Find where the given text appears and provide that cell's center as [X, Y] coordinate. 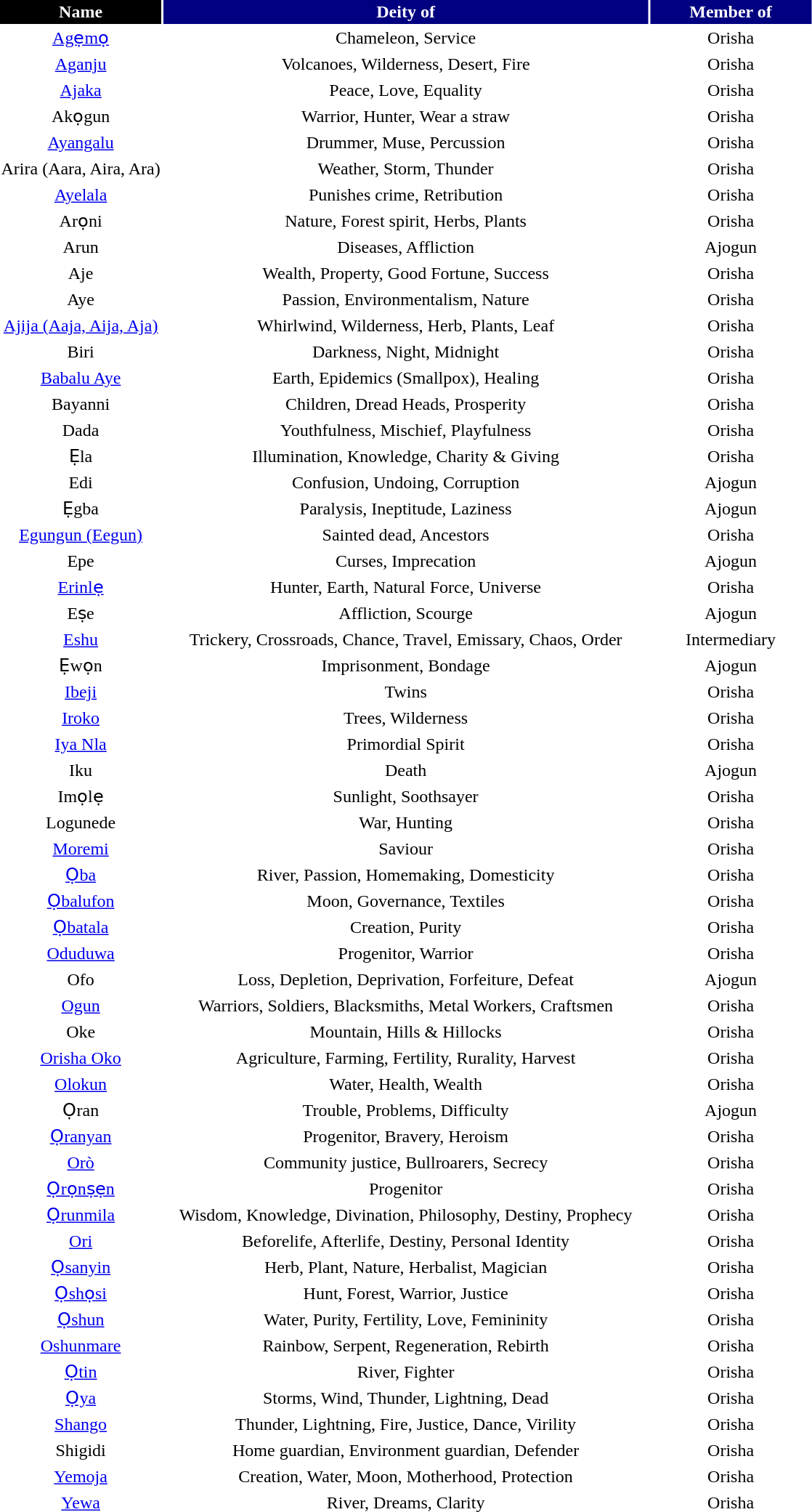
Creation, Water, Moon, Motherhood, Protection [405, 1476]
Ayelala [81, 195]
Illumination, Knowledge, Charity & Giving [405, 456]
Iku [81, 770]
Oshunmare [81, 1346]
Sainted dead, Ancestors [405, 535]
Babalu Aye [81, 378]
Ọshun [81, 1319]
Progenitor [405, 1189]
Drummer, Muse, Percussion [405, 142]
Orò [81, 1163]
Warriors, Soldiers, Blacksmiths, Metal Workers, Craftsmen [405, 1006]
Twins [405, 692]
Erinlẹ [81, 587]
Ori [81, 1241]
River, Passion, Homemaking, Domesticity [405, 875]
Ọbalufon [81, 901]
Ọsanyin [81, 1267]
Darkness, Night, Midnight [405, 352]
Paralysis, Ineptitude, Laziness [405, 509]
Ọshọsi [81, 1293]
Confusion, Undoing, Corruption [405, 482]
Chameleon, Service [405, 38]
Ayangalu [81, 142]
Agẹmọ [81, 38]
Ọrunmila [81, 1215]
Trouble, Problems, Difficulty [405, 1110]
Volcanoes, Wilderness, Desert, Fire [405, 64]
Wealth, Property, Good Fortune, Success [405, 273]
Whirlwind, Wilderness, Herb, Plants, Leaf [405, 326]
War, Hunting [405, 822]
Punishes crime, Retribution [405, 195]
Saviour [405, 849]
Orisha Oko [81, 1058]
River, Fighter [405, 1372]
Water, Purity, Fertility, Love, Femininity [405, 1319]
Creation, Purity [405, 927]
Ajija (Aaja, Aija, Aja) [81, 326]
Intermediary [731, 639]
Ọrọnṣẹn [81, 1189]
Arọni [81, 221]
Biri [81, 352]
Moremi [81, 849]
Beforelife, Afterlife, Destiny, Personal Identity [405, 1241]
Weather, Storm, Thunder [405, 169]
Ibeji [81, 692]
Yemoja [81, 1476]
Hunter, Earth, Natural Force, Universe [405, 587]
Peace, Love, Equality [405, 90]
Home guardian, Environment guardian, Defender [405, 1450]
Herb, Plant, Nature, Herbalist, Magician [405, 1267]
Olokun [81, 1084]
Water, Health, Wealth [405, 1084]
Progenitor, Warrior [405, 953]
Community justice, Bullroarers, Secrecy [405, 1163]
Imprisonment, Bondage [405, 666]
Logunede [81, 822]
Rainbow, Serpent, Regeneration, Rebirth [405, 1346]
Children, Dread Heads, Prosperity [405, 404]
Oduduwa [81, 953]
Ọbatala [81, 927]
Affliction, Scourge [405, 613]
Arira (Aara, Aira, Ara) [81, 169]
Iroko [81, 718]
Death [405, 770]
Agriculture, Farming, Fertility, Rurality, Harvest [405, 1058]
Ẹla [81, 456]
Dada [81, 430]
Passion, Environmentalism, Nature [405, 299]
Imọlẹ [81, 796]
Wisdom, Knowledge, Divination, Philosophy, Destiny, Prophecy [405, 1215]
Egungun (Eegun) [81, 535]
Thunder, Lightning, Fire, Justice, Dance, Virility [405, 1424]
Mountain, Hills & Hillocks [405, 1032]
Shigidi [81, 1450]
Ogun [81, 1006]
Sunlight, Soothsayer [405, 796]
Bayanni [81, 404]
Ọya [81, 1398]
Oke [81, 1032]
Akọgun [81, 116]
Primordial Spirit [405, 744]
Iya Nla [81, 744]
Curses, Imprecation [405, 561]
Moon, Governance, Textiles [405, 901]
Ofo [81, 979]
Ọranyan [81, 1136]
Arun [81, 247]
Trickery, Crossroads, Chance, Travel, Emissary, Chaos, Order [405, 639]
Loss, Depletion, Deprivation, Forfeiture, Defeat [405, 979]
Eṣe [81, 613]
Nature, Forest spirit, Herbs, Plants [405, 221]
Diseases, Affliction [405, 247]
Ajaka [81, 90]
Aye [81, 299]
Edi [81, 482]
Youthfulness, Mischief, Playfulness [405, 430]
Ẹgba [81, 509]
Trees, Wilderness [405, 718]
Aganju [81, 64]
Progenitor, Bravery, Heroism [405, 1136]
Warrior, Hunter, Wear a straw [405, 116]
Eshu [81, 639]
Ẹwọn [81, 666]
Aje [81, 273]
Storms, Wind, Thunder, Lightning, Dead [405, 1398]
Ọtin [81, 1372]
Ọran [81, 1110]
Earth, Epidemics (Smallpox), Healing [405, 378]
Epe [81, 561]
Shango [81, 1424]
Name [81, 12]
Member of [731, 12]
Ọba [81, 875]
Deity of [405, 12]
Hunt, Forest, Warrior, Justice [405, 1293]
